Pinpoint the cell where the given text exists, returning its [X, Y] midpoint coordinate. 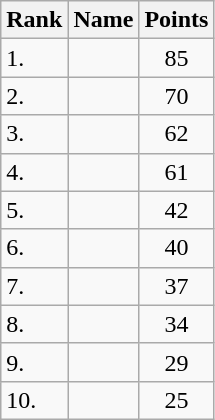
3. [34, 134]
34 [176, 324]
29 [176, 362]
4. [34, 172]
8. [34, 324]
25 [176, 400]
1. [34, 58]
Name [104, 20]
61 [176, 172]
10. [34, 400]
2. [34, 96]
40 [176, 248]
42 [176, 210]
62 [176, 134]
70 [176, 96]
7. [34, 286]
Points [176, 20]
Rank [34, 20]
85 [176, 58]
9. [34, 362]
5. [34, 210]
6. [34, 248]
37 [176, 286]
